Output the (x, y) coordinate of the center of the cell containing the given text.  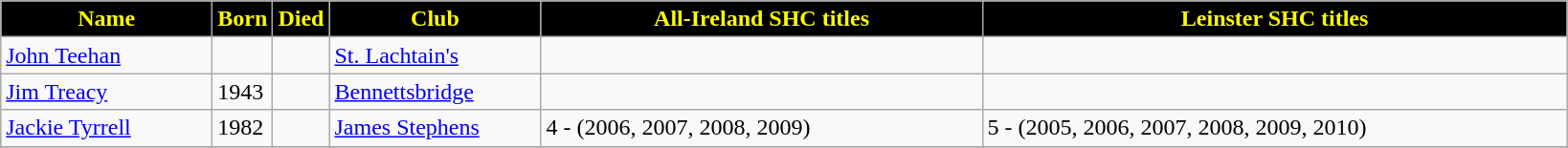
4 - (2006, 2007, 2008, 2009) (762, 128)
John Teehan (107, 55)
All-Ireland SHC titles (762, 19)
1943 (243, 92)
Died (301, 19)
St. Lachtain's (435, 55)
Born (243, 19)
James Stephens (435, 128)
1982 (243, 128)
Club (435, 19)
Bennettsbridge (435, 92)
Jackie Tyrrell (107, 128)
Jim Treacy (107, 92)
Leinster SHC titles (1275, 19)
Name (107, 19)
5 - (2005, 2006, 2007, 2008, 2009, 2010) (1275, 128)
